Return the (x, y) coordinate for the center point of the cell that contains the specified text.  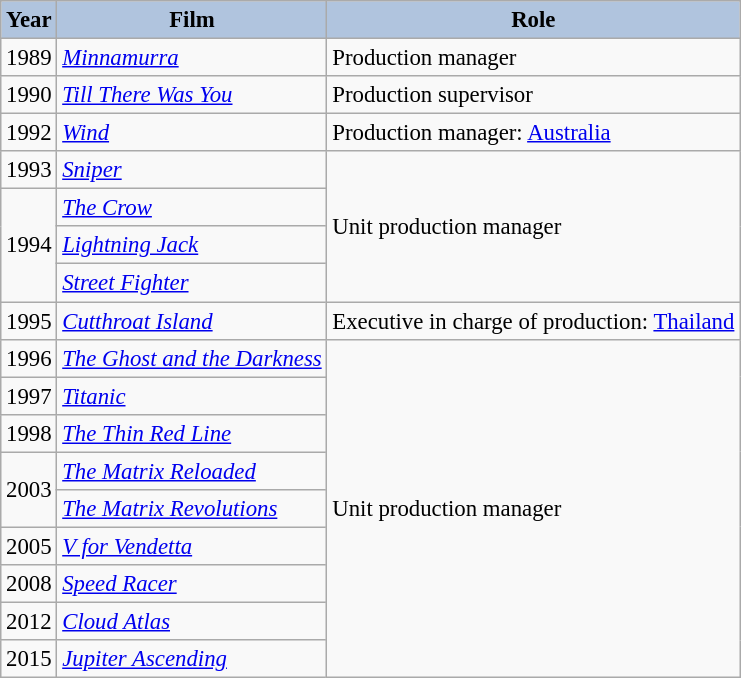
Titanic (192, 396)
1992 (29, 133)
1995 (29, 321)
2012 (29, 621)
Minnamurra (192, 58)
Jupiter Ascending (192, 659)
Lightning Jack (192, 245)
1994 (29, 246)
1998 (29, 433)
Sniper (192, 170)
Film (192, 20)
Production manager: Australia (534, 133)
The Thin Red Line (192, 433)
Year (29, 20)
1996 (29, 358)
Production manager (534, 58)
2003 (29, 490)
Speed Racer (192, 584)
Till There Was You (192, 95)
Street Fighter (192, 283)
The Matrix Revolutions (192, 509)
1989 (29, 58)
Wind (192, 133)
V for Vendetta (192, 546)
Executive in charge of production: Thailand (534, 321)
The Matrix Reloaded (192, 471)
2005 (29, 546)
The Ghost and the Darkness (192, 358)
1997 (29, 396)
1990 (29, 95)
1993 (29, 170)
2008 (29, 584)
Production supervisor (534, 95)
2015 (29, 659)
Cloud Atlas (192, 621)
The Crow (192, 208)
Role (534, 20)
Cutthroat Island (192, 321)
